Extract the (x, y) coordinate from the center of the cell holding the provided text.  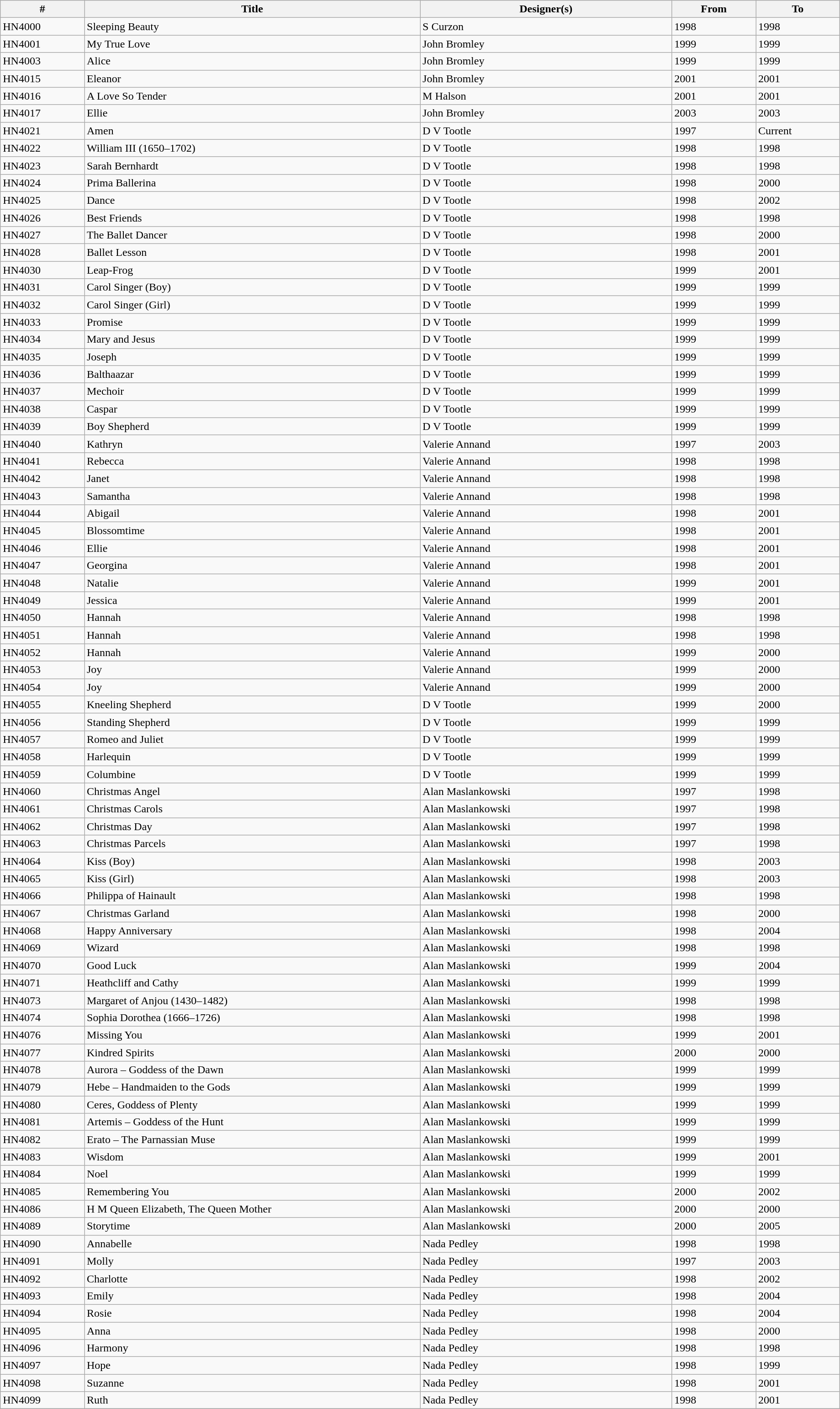
Amen (252, 131)
Annabelle (252, 1244)
HN4094 (42, 1313)
Aurora – Goddess of the Dawn (252, 1070)
S Curzon (546, 26)
From (714, 9)
HN4093 (42, 1296)
HN4082 (42, 1139)
HN4097 (42, 1366)
HN4035 (42, 357)
Alice (252, 61)
HN4062 (42, 826)
Kiss (Boy) (252, 861)
HN4027 (42, 235)
HN4016 (42, 96)
Christmas Carols (252, 809)
Best Friends (252, 218)
2005 (798, 1226)
Remembering You (252, 1192)
Mary and Jesus (252, 339)
HN4052 (42, 652)
Leap-Frog (252, 270)
Georgina (252, 566)
Storytime (252, 1226)
Standing Shepherd (252, 722)
HN4096 (42, 1348)
HN4065 (42, 879)
Jessica (252, 600)
Dance (252, 200)
Christmas Garland (252, 913)
Ruth (252, 1400)
Christmas Angel (252, 792)
Caspar (252, 409)
Sleeping Beauty (252, 26)
HN4078 (42, 1070)
Missing You (252, 1035)
HN4089 (42, 1226)
HN4001 (42, 44)
HN4049 (42, 600)
Emily (252, 1296)
HN4076 (42, 1035)
HN4039 (42, 426)
HN4031 (42, 287)
HN4068 (42, 931)
Kneeling Shepherd (252, 704)
HN4084 (42, 1174)
Current (798, 131)
Good Luck (252, 965)
Sophia Dorothea (1666–1726) (252, 1017)
HN4079 (42, 1087)
Happy Anniversary (252, 931)
Harmony (252, 1348)
Rosie (252, 1313)
HN4063 (42, 844)
Designer(s) (546, 9)
HN4074 (42, 1017)
HN4083 (42, 1157)
HN4086 (42, 1209)
Prima Ballerina (252, 183)
HN4034 (42, 339)
HN4036 (42, 374)
My True Love (252, 44)
Philippa of Hainault (252, 896)
HN4037 (42, 392)
HN4059 (42, 774)
Hebe – Handmaiden to the Gods (252, 1087)
Romeo and Juliet (252, 739)
HN4025 (42, 200)
HN4099 (42, 1400)
Margaret of Anjou (1430–1482) (252, 1000)
Promise (252, 322)
Balthaazar (252, 374)
Columbine (252, 774)
HN4071 (42, 983)
HN4095 (42, 1331)
Kathryn (252, 444)
HN4060 (42, 792)
HN4047 (42, 566)
Title (252, 9)
Abigail (252, 514)
HN4026 (42, 218)
HN4058 (42, 757)
HN4098 (42, 1383)
HN4040 (42, 444)
HN4023 (42, 165)
HN4092 (42, 1278)
HN4015 (42, 79)
HN4081 (42, 1122)
HN4091 (42, 1261)
HN4044 (42, 514)
Ballet Lesson (252, 253)
HN4077 (42, 1052)
HN4061 (42, 809)
HN4033 (42, 322)
HN4056 (42, 722)
HN4017 (42, 113)
HN4045 (42, 531)
Samantha (252, 496)
Natalie (252, 583)
Hope (252, 1366)
Erato – The Parnassian Muse (252, 1139)
HN4050 (42, 618)
HN4028 (42, 253)
HN4069 (42, 948)
HN4067 (42, 913)
HN4064 (42, 861)
Joseph (252, 357)
Ceres, Goddess of Plenty (252, 1105)
Wisdom (252, 1157)
Kiss (Girl) (252, 879)
HN4024 (42, 183)
Christmas Parcels (252, 844)
The Ballet Dancer (252, 235)
HN4043 (42, 496)
Mechoir (252, 392)
HN4021 (42, 131)
Janet (252, 478)
HN4032 (42, 305)
HN4046 (42, 548)
Carol Singer (Boy) (252, 287)
HN4080 (42, 1105)
HN4090 (42, 1244)
Anna (252, 1331)
Christmas Day (252, 826)
HN4042 (42, 478)
HN4030 (42, 270)
HN4053 (42, 670)
William III (1650–1702) (252, 148)
HN4022 (42, 148)
H M Queen Elizabeth, The Queen Mother (252, 1209)
Harlequin (252, 757)
Suzanne (252, 1383)
A Love So Tender (252, 96)
Molly (252, 1261)
Sarah Bernhardt (252, 165)
HN4066 (42, 896)
HN4003 (42, 61)
HN4055 (42, 704)
Blossomtime (252, 531)
HN4085 (42, 1192)
M Halson (546, 96)
HN4070 (42, 965)
Carol Singer (Girl) (252, 305)
Charlotte (252, 1278)
Artemis – Goddess of the Hunt (252, 1122)
Boy Shepherd (252, 426)
Wizard (252, 948)
Eleanor (252, 79)
HN4054 (42, 687)
HN4041 (42, 461)
Noel (252, 1174)
HN4051 (42, 635)
HN4057 (42, 739)
Kindred Spirits (252, 1052)
HN4038 (42, 409)
HN4000 (42, 26)
# (42, 9)
HN4048 (42, 583)
HN4073 (42, 1000)
To (798, 9)
Heathcliff and Cathy (252, 983)
Rebecca (252, 461)
